Provide the [X, Y] coordinate of the cell's center where the given text is located.  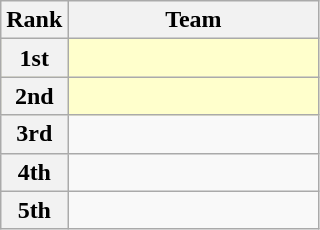
1st [34, 58]
2nd [34, 96]
Team [194, 20]
4th [34, 172]
5th [34, 210]
3rd [34, 134]
Rank [34, 20]
